Extract the [X, Y] coordinate from the center of the cell holding the provided text.  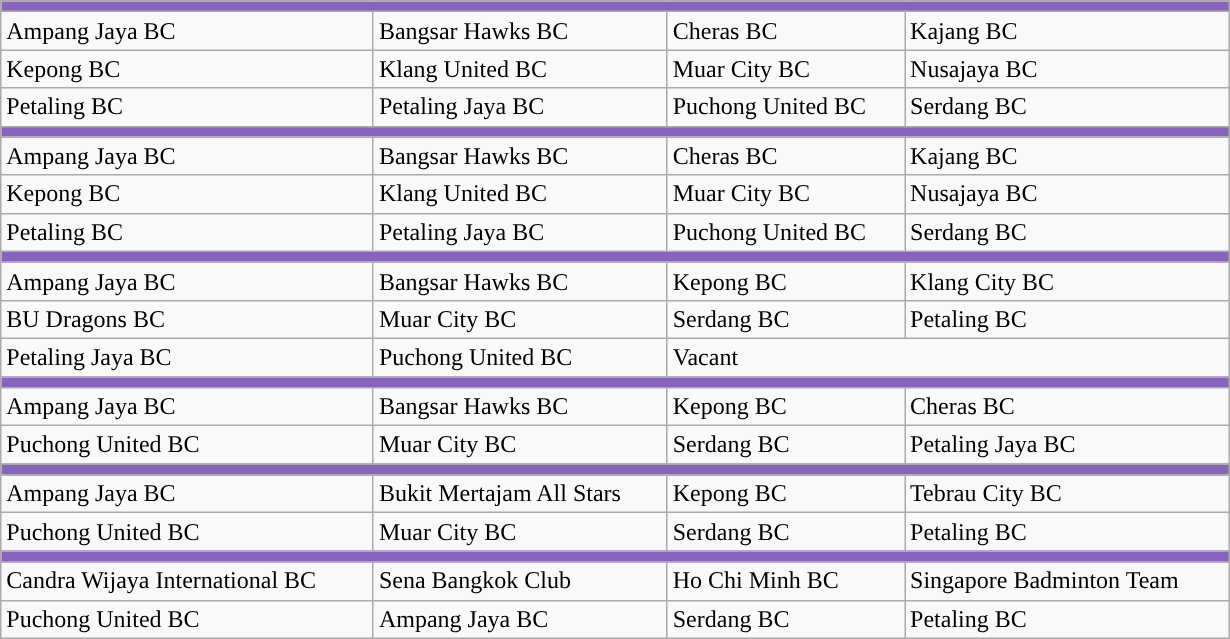
Vacant [948, 357]
Singapore Badminton Team [1068, 581]
Bukit Mertajam All Stars [520, 494]
Sena Bangkok Club [520, 581]
BU Dragons BC [188, 319]
Klang City BC [1068, 281]
Candra Wijaya International BC [188, 581]
Tebrau City BC [1068, 494]
Ho Chi Minh BC [786, 581]
